Scan for the cell matching the given text and deliver its [X, Y] coordinate at center. 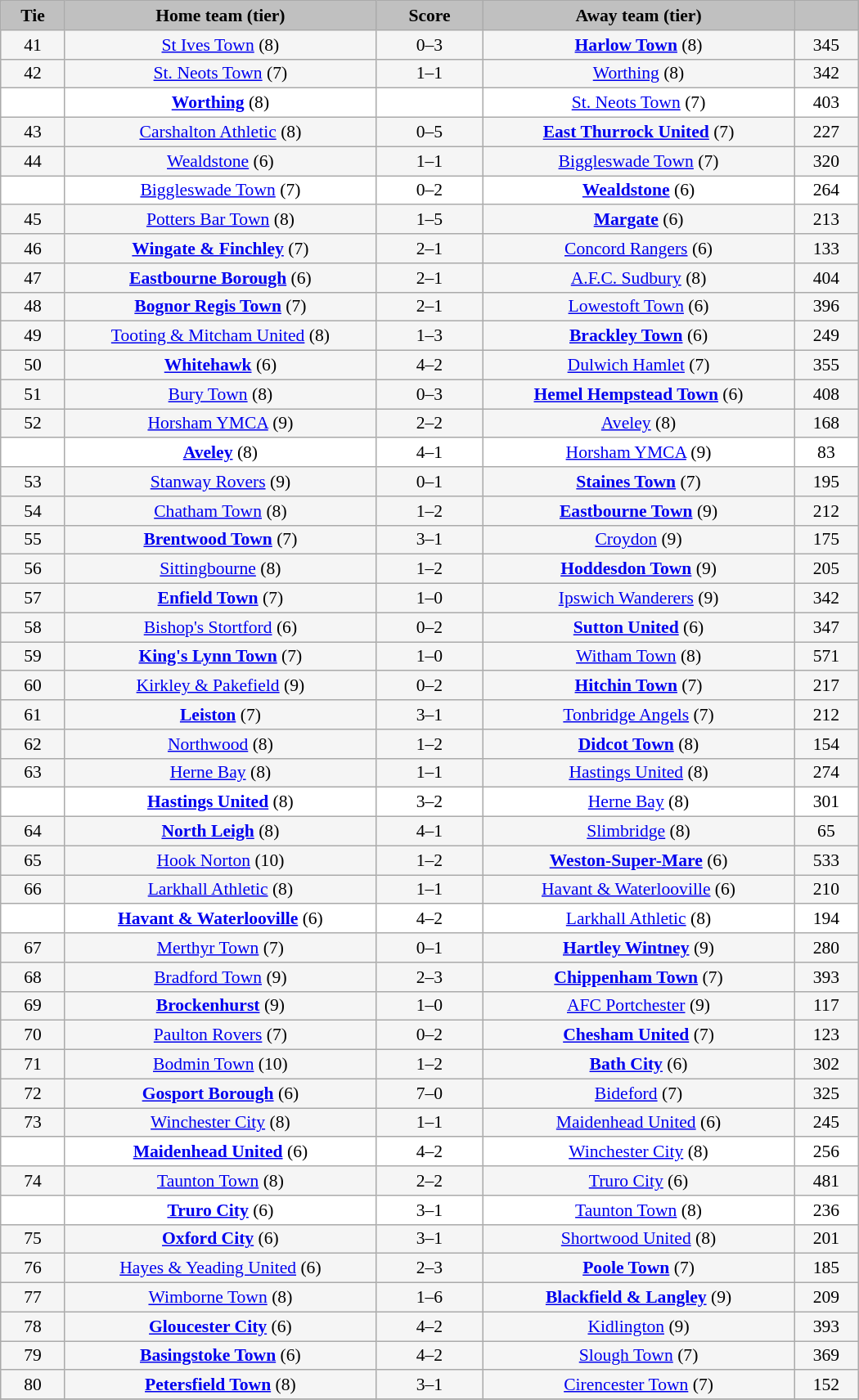
77 [33, 1298]
481 [826, 1181]
280 [826, 948]
Chatham Town (8) [220, 511]
249 [826, 336]
Didcot Town (8) [639, 744]
72 [33, 1093]
69 [33, 1006]
256 [826, 1152]
Carshalton Athletic (8) [220, 132]
48 [33, 307]
217 [826, 686]
62 [33, 744]
320 [826, 161]
61 [33, 715]
Sutton United (6) [639, 627]
Tonbridge Angels (7) [639, 715]
50 [33, 366]
East Thurrock United (7) [639, 132]
403 [826, 103]
47 [33, 278]
Bury Town (8) [220, 394]
Croydon (9) [639, 540]
Shortwood United (8) [639, 1239]
1–6 [429, 1298]
Enfield Town (7) [220, 599]
175 [826, 540]
51 [33, 394]
Staines Town (7) [639, 482]
68 [33, 977]
55 [33, 540]
Stanway Rovers (9) [220, 482]
Bishop's Stortford (6) [220, 627]
64 [33, 832]
44 [33, 161]
Ipswich Wanderers (9) [639, 599]
Tie [33, 16]
Cirencester Town (7) [639, 1385]
45 [33, 220]
66 [33, 890]
369 [826, 1356]
245 [826, 1123]
571 [826, 657]
76 [33, 1268]
201 [826, 1239]
325 [826, 1093]
79 [33, 1356]
Poole Town (7) [639, 1268]
Hitchin Town (7) [639, 686]
1–5 [429, 220]
74 [33, 1181]
Leiston (7) [220, 715]
Basingstoke Town (6) [220, 1356]
264 [826, 191]
67 [33, 948]
0–5 [429, 132]
Chesham United (7) [639, 1035]
Tooting & Mitcham United (8) [220, 336]
King's Lynn Town (7) [220, 657]
59 [33, 657]
Oxford City (6) [220, 1239]
355 [826, 366]
Bath City (6) [639, 1065]
7–0 [429, 1093]
46 [33, 249]
70 [33, 1035]
213 [826, 220]
Petersfield Town (8) [220, 1385]
301 [826, 802]
Northwood (8) [220, 744]
404 [826, 278]
Score [429, 16]
Chippenham Town (7) [639, 977]
Whitehawk (6) [220, 366]
396 [826, 307]
Wingate & Finchley (7) [220, 249]
117 [826, 1006]
227 [826, 132]
42 [33, 74]
Brockenhurst (9) [220, 1006]
AFC Portchester (9) [639, 1006]
Gosport Borough (6) [220, 1093]
Concord Rangers (6) [639, 249]
A.F.C. Sudbury (8) [639, 278]
Brackley Town (6) [639, 336]
52 [33, 424]
3–2 [429, 802]
Margate (6) [639, 220]
78 [33, 1326]
408 [826, 394]
Bodmin Town (10) [220, 1065]
210 [826, 890]
123 [826, 1035]
63 [33, 773]
Lowestoft Town (6) [639, 307]
Slimbridge (8) [639, 832]
205 [826, 569]
71 [33, 1065]
Brentwood Town (7) [220, 540]
75 [33, 1239]
Kidlington (9) [639, 1326]
Hoddesdon Town (9) [639, 569]
195 [826, 482]
49 [33, 336]
209 [826, 1298]
345 [826, 45]
302 [826, 1065]
Harlow Town (8) [639, 45]
Hemel Hempstead Town (6) [639, 394]
Paulton Rovers (7) [220, 1035]
Weston-Super-Mare (6) [639, 860]
Dulwich Hamlet (7) [639, 366]
Eastbourne Town (9) [639, 511]
533 [826, 860]
Merthyr Town (7) [220, 948]
Eastbourne Borough (6) [220, 278]
Slough Town (7) [639, 1356]
Hook Norton (10) [220, 860]
43 [33, 132]
Gloucester City (6) [220, 1326]
274 [826, 773]
236 [826, 1210]
St Ives Town (8) [220, 45]
Home team (tier) [220, 16]
Bideford (7) [639, 1093]
56 [33, 569]
154 [826, 744]
80 [33, 1385]
73 [33, 1123]
168 [826, 424]
Bradford Town (9) [220, 977]
53 [33, 482]
Hayes & Yeading United (6) [220, 1268]
Away team (tier) [639, 16]
Blackfield & Langley (9) [639, 1298]
54 [33, 511]
152 [826, 1385]
185 [826, 1268]
1–3 [429, 336]
Witham Town (8) [639, 657]
133 [826, 249]
60 [33, 686]
41 [33, 45]
Potters Bar Town (8) [220, 220]
347 [826, 627]
83 [826, 453]
Wimborne Town (8) [220, 1298]
58 [33, 627]
Bognor Regis Town (7) [220, 307]
57 [33, 599]
Hartley Wintney (9) [639, 948]
Sittingbourne (8) [220, 569]
North Leigh (8) [220, 832]
194 [826, 919]
Kirkley & Pakefield (9) [220, 686]
